Detect which cell encompasses the target text, then output its [x, y] center coordinate. 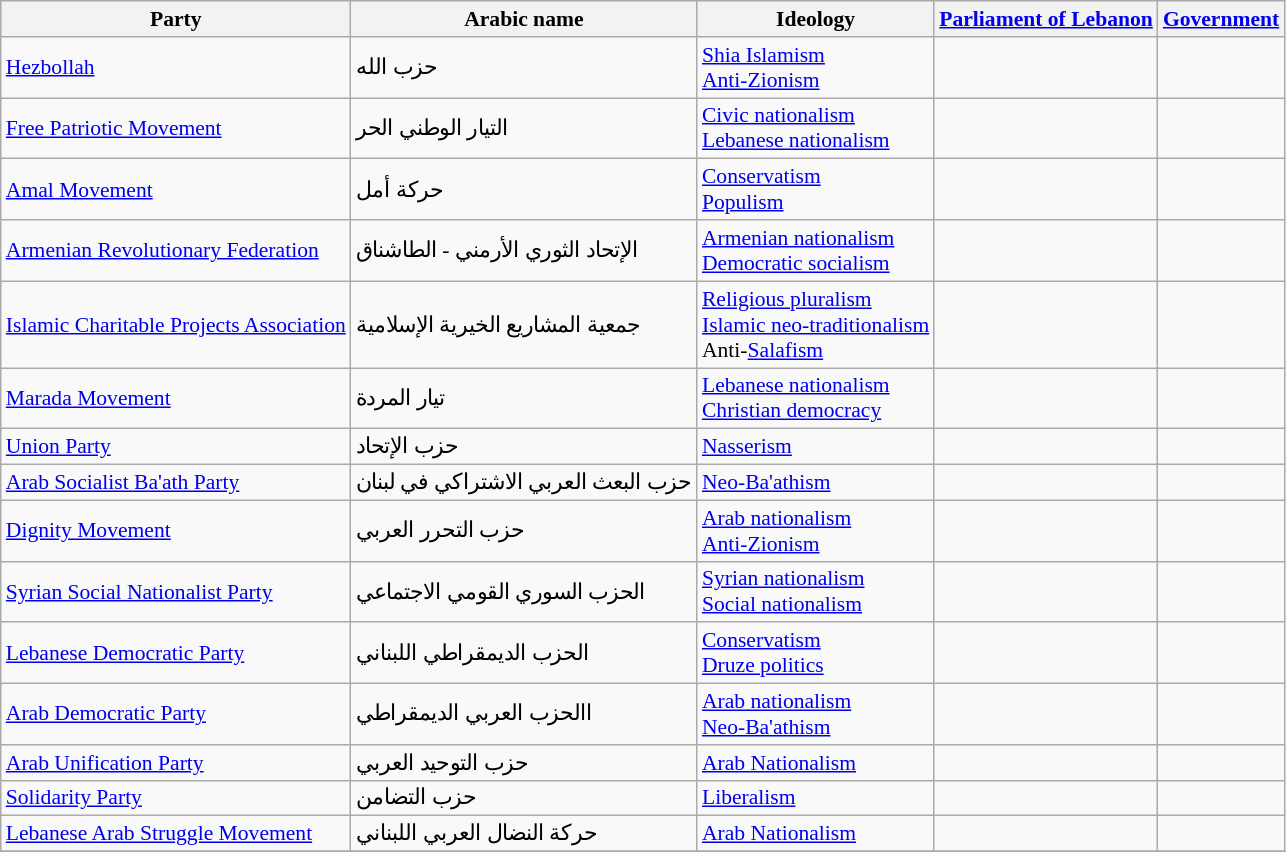
الإتحاد الثوري الأرمني - الطاشناق [524, 250]
Armenian Revolutionary Federation [176, 250]
حزب التحرر العربي [524, 530]
حزب الإتحاد [524, 447]
Parliament of Lebanon [1046, 19]
Dignity Movement [176, 530]
Arab Socialist Ba'ath Party [176, 483]
التيار الوطني الحر [524, 128]
Lebanese Democratic Party [176, 654]
Amal Movement [176, 190]
Islamic Charitable Projects Association [176, 324]
ConservatismPopulism [816, 190]
Arab Unification Party [176, 763]
الحزب السوري القومي الاجتماعي [524, 592]
Religious pluralismIslamic neo-traditionalismAnti-Salafism [816, 324]
ConservatismDruze politics [816, 654]
Lebanese nationalismChristian democracy [816, 398]
حزب الله [524, 68]
Union Party [176, 447]
الحزب الديمقراطي اللبناني [524, 654]
Arab nationalismNeo-Ba'athism [816, 714]
Arab Democratic Party [176, 714]
Government [1221, 19]
حركة النضال العربي اللبناني [524, 834]
Arabic name [524, 19]
Neo-Ba'athism [816, 483]
االحزب العربي الديمقراطي [524, 714]
Lebanese Arab Struggle Movement [176, 834]
Hezbollah [176, 68]
Party [176, 19]
حزب البعث العربي الاشتراكي في لبنان [524, 483]
Nasserism [816, 447]
حركة أمل [524, 190]
جمعية المشاريع الخيرية الإسلامية [524, 324]
Liberalism [816, 798]
Civic nationalismLebanese nationalism [816, 128]
Syrian Social Nationalist Party [176, 592]
Armenian nationalismDemocratic socialism [816, 250]
Ideology [816, 19]
Free Patriotic Movement [176, 128]
تيار المردة [524, 398]
Shia IslamismAnti-Zionism [816, 68]
Syrian nationalismSocial nationalism [816, 592]
Marada Movement [176, 398]
حزب التوحيد العربي [524, 763]
Solidarity Party [176, 798]
Arab nationalismAnti-Zionism [816, 530]
حزب التضامن [524, 798]
